Return [x, y] of the center of cell containing provided text 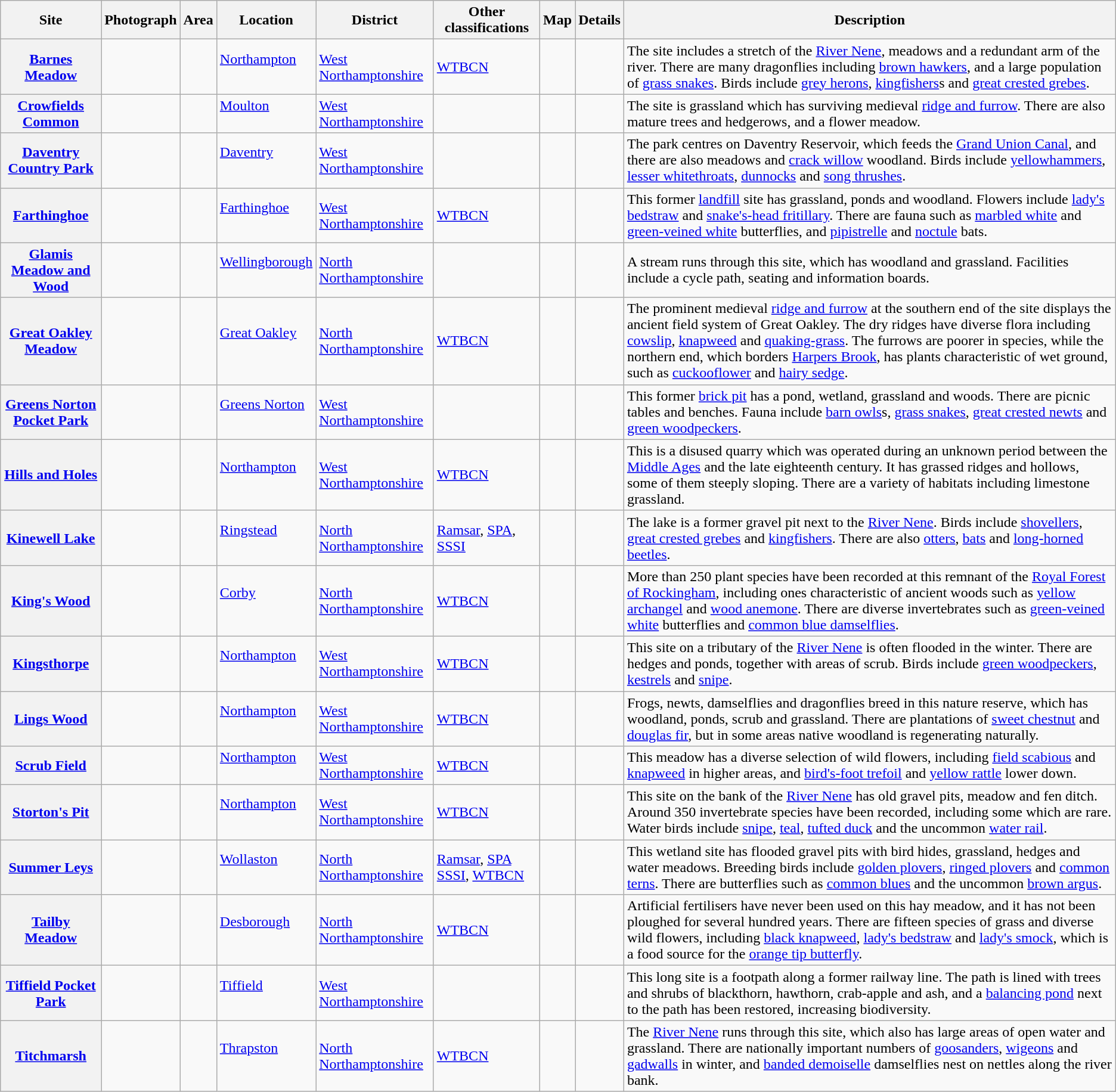
Daventry [266, 160]
Thrapston [266, 1056]
Photograph [141, 20]
Greens Norton [266, 412]
Crowfields Common [51, 113]
Hills and Holes [51, 474]
Ramsar, SPA, SSSI [486, 538]
Ramsar, SPA SSSI, WTBCN [486, 867]
Lings Wood [51, 719]
Details [600, 20]
Kingsthorpe [51, 663]
Site [51, 20]
The site is grassland which has surviving medieval ridge and furrow. There are also mature trees and hedgerows, and a flower meadow. [869, 113]
Map [558, 20]
Summer Leys [51, 867]
Tailby Meadow [51, 930]
Daventry Country Park [51, 160]
Ringstead [266, 538]
Description [869, 20]
Great Oakley Meadow [51, 341]
Wollaston [266, 867]
Location [266, 20]
Barnes Meadow [51, 67]
Titchmarsh [51, 1056]
Scrub Field [51, 765]
Tiffield Pocket Park [51, 993]
King's Wood [51, 601]
Moulton [266, 113]
Greens Norton Pocket Park [51, 412]
A stream runs through this site, which has woodland and grassland. Facilities include a cycle path, seating and information boards. [869, 270]
Wellingborough [266, 270]
Area [198, 20]
Corby [266, 601]
Glamis Meadow and Wood [51, 270]
District [375, 20]
Desborough [266, 930]
Other classifications [486, 20]
Storton's Pit [51, 812]
Kinewell Lake [51, 538]
Tiffield [266, 993]
Great Oakley [266, 341]
